Detect which cell encompasses the target text, then output its [X, Y] center coordinate. 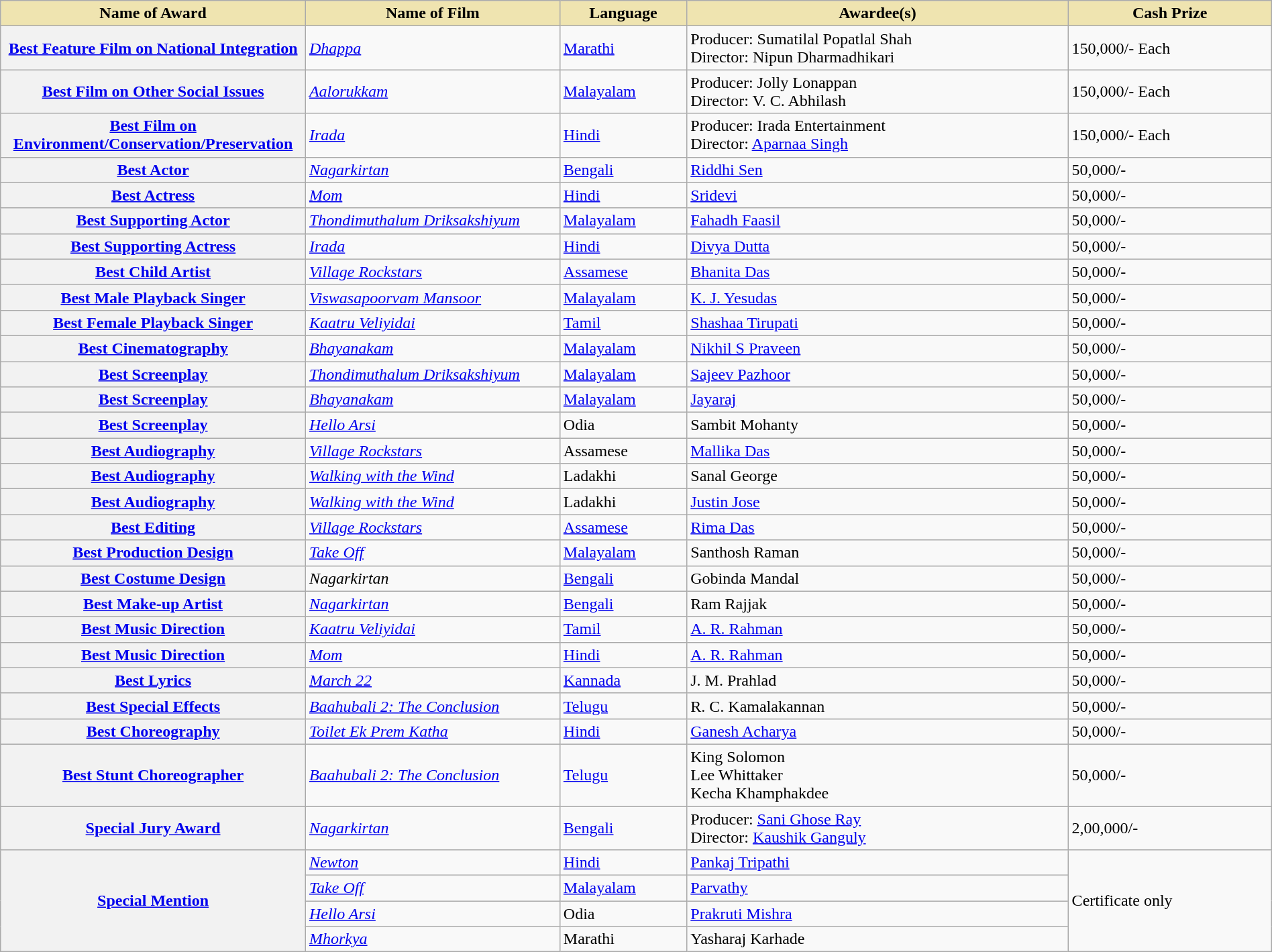
Bhanita Das [878, 272]
Best Actor [153, 170]
Best Make-up Artist [153, 604]
Sajeev Pazhoor [878, 374]
Best Feature Film on National Integration [153, 48]
Mallika Das [878, 451]
Sridevi [878, 195]
Best Costume Design [153, 578]
Rima Das [878, 527]
Ganesh Acharya [878, 731]
Producer: Jolly LonappanDirector: V. C. Abhilash [878, 91]
Best Male Playback Singer [153, 297]
Best Female Playback Singer [153, 323]
Kannada [623, 680]
Viswasapoorvam Mansoor [432, 297]
Sanal George [878, 476]
Dhappa [432, 48]
Yasharaj Karhade [878, 939]
Prakruti Mishra [878, 914]
Justin Jose [878, 502]
Best Film on Other Social Issues [153, 91]
Aalorukkam [432, 91]
Sambit Mohanty [878, 425]
K. J. Yesudas [878, 297]
Special Mention [153, 901]
Shashaa Tirupati [878, 323]
Best Child Artist [153, 272]
Best Supporting Actor [153, 221]
J. M. Prahlad [878, 680]
Ram Rajjak [878, 604]
Producer: Sani Ghose RayDirector: Kaushik Ganguly [878, 828]
Parvathy [878, 888]
Best Stunt Choreographer [153, 775]
Best Choreography [153, 731]
Special Jury Award [153, 828]
Best Supporting Actress [153, 246]
Awardee(s) [878, 13]
Mhorkya [432, 939]
Jayaraj [878, 400]
Fahadh Faasil [878, 221]
Producer: Irada EntertainmentDirector: Aparnaa Singh [878, 136]
Newton [432, 863]
Nikhil S Praveen [878, 348]
Best Cinematography [153, 348]
March 22 [432, 680]
Pankaj Tripathi [878, 863]
Name of Film [432, 13]
Producer: Sumatilal Popatlal ShahDirector: Nipun Dharmadhikari [878, 48]
Language [623, 13]
Cash Prize [1170, 13]
Best Editing [153, 527]
Best Special Effects [153, 706]
Best Film on Environment/Conservation/Preservation [153, 136]
2,00,000/- [1170, 828]
Gobinda Mandal [878, 578]
Best Production Design [153, 553]
King SolomonLee WhittakerKecha Khamphakdee [878, 775]
Best Actress [153, 195]
Certificate only [1170, 901]
Best Lyrics [153, 680]
Name of Award [153, 13]
Riddhi Sen [878, 170]
Divya Dutta [878, 246]
Santhosh Raman [878, 553]
Toilet Ek Prem Katha [432, 731]
R. C. Kamalakannan [878, 706]
